Extract the (X, Y) coordinate from the center of the cell holding the provided text.  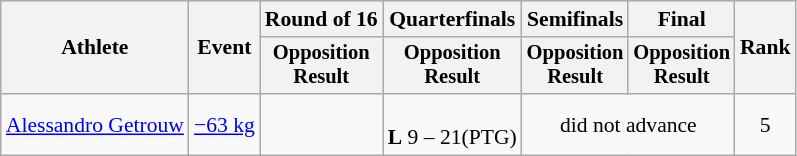
Quarterfinals (452, 19)
L 9 – 21(PTG) (452, 124)
5 (766, 124)
Final (682, 19)
Athlete (95, 48)
Alessandro Getrouw (95, 124)
Rank (766, 48)
Event (224, 48)
−63 kg (224, 124)
Round of 16 (322, 19)
Semifinals (576, 19)
did not advance (628, 124)
